Detect which cell encompasses the target text, then output its [X, Y] center coordinate. 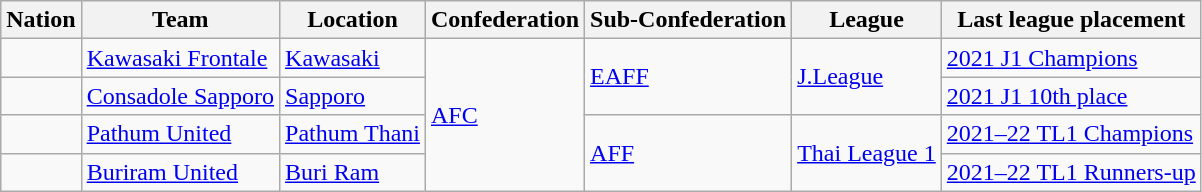
EAFF [688, 77]
Location [353, 20]
Pathum United [180, 134]
Sub-Confederation [688, 20]
League [867, 20]
Kawasaki Frontale [180, 58]
Buri Ram [353, 172]
2021–22 TL1 Runners-up [1071, 172]
Team [180, 20]
J.League [867, 77]
Consadole Sapporo [180, 96]
Confederation [504, 20]
Buriram United [180, 172]
2021–22 TL1 Champions [1071, 134]
Last league placement [1071, 20]
AFC [504, 115]
2021 J1 10th place [1071, 96]
Pathum Thani [353, 134]
Sapporo [353, 96]
Nation [41, 20]
AFF [688, 153]
Kawasaki [353, 58]
Thai League 1 [867, 153]
2021 J1 Champions [1071, 58]
